Pinpoint the cell where the given text exists, returning its [x, y] midpoint coordinate. 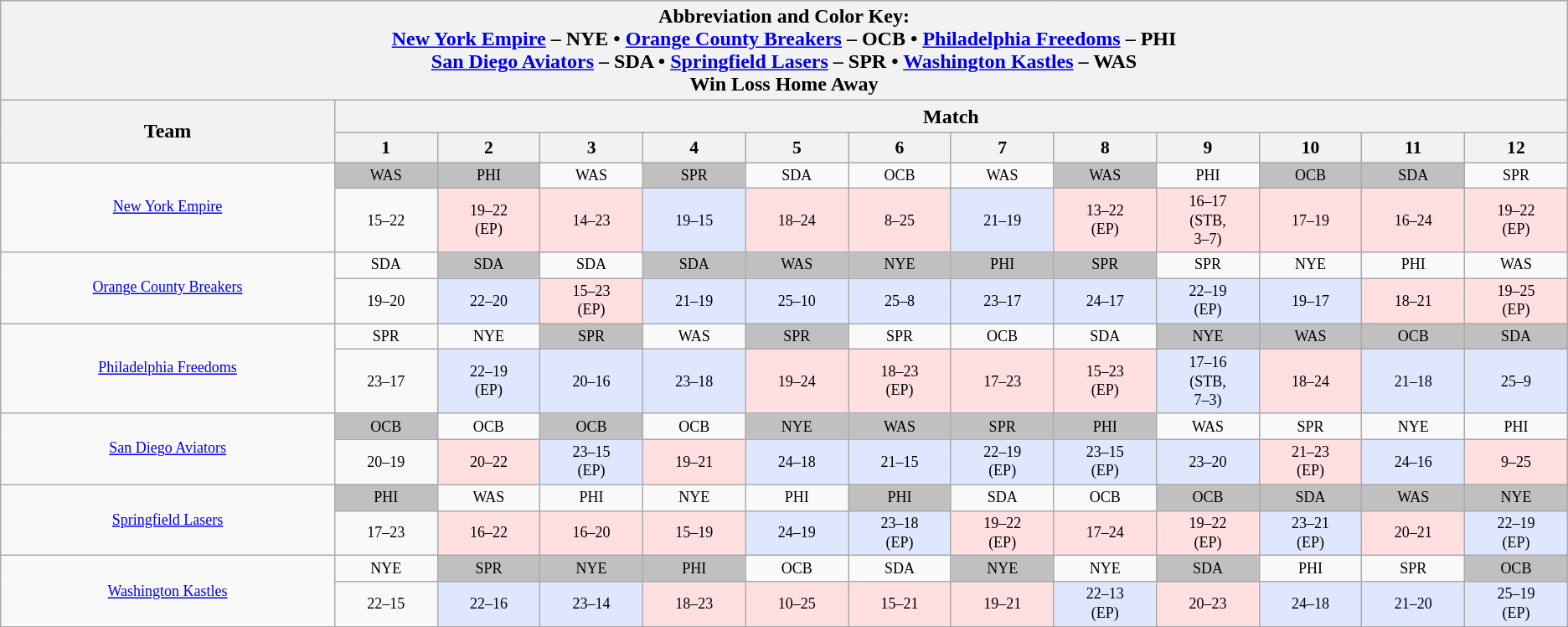
17–16(STB,7–3) [1208, 381]
16–17(STB,3–7) [1208, 220]
19–15 [694, 220]
4 [694, 148]
22–20 [489, 301]
20–21 [1414, 533]
23–20 [1208, 462]
22–13(EP) [1106, 604]
Team [168, 132]
24–19 [797, 533]
24–16 [1414, 462]
18–23(EP) [900, 381]
22–16 [489, 604]
17–19 [1310, 220]
25–19(EP) [1516, 604]
16–22 [489, 533]
25–9 [1516, 381]
1 [385, 148]
New York Empire [168, 208]
Washington Kastles [168, 592]
8 [1106, 148]
2 [489, 148]
14–23 [591, 220]
9–25 [1516, 462]
5 [797, 148]
15–19 [694, 533]
20–22 [489, 462]
18–23 [694, 604]
12 [1516, 148]
23–14 [591, 604]
18–21 [1414, 301]
22–15 [385, 604]
10 [1310, 148]
19–20 [385, 301]
21–20 [1414, 604]
19–25(EP) [1516, 301]
10–25 [797, 604]
Springfield Lasers [168, 520]
19–24 [797, 381]
13–22(EP) [1106, 220]
24–17 [1106, 301]
11 [1414, 148]
15–21 [900, 604]
Orange County Breakers [168, 288]
25–8 [900, 301]
23–21(EP) [1310, 533]
15–22 [385, 220]
7 [1002, 148]
San Diego Aviators [168, 449]
9 [1208, 148]
19–17 [1310, 301]
8–25 [900, 220]
Philadelphia Freedoms [168, 369]
20–16 [591, 381]
21–15 [900, 462]
21–23(EP) [1310, 462]
Match [951, 117]
23–18 [694, 381]
20–23 [1208, 604]
6 [900, 148]
16–24 [1414, 220]
21–18 [1414, 381]
20–19 [385, 462]
23–18(EP) [900, 533]
16–20 [591, 533]
3 [591, 148]
25–10 [797, 301]
17–24 [1106, 533]
